Search for the cell housing the specified text and yield its (x, y) center coordinate. 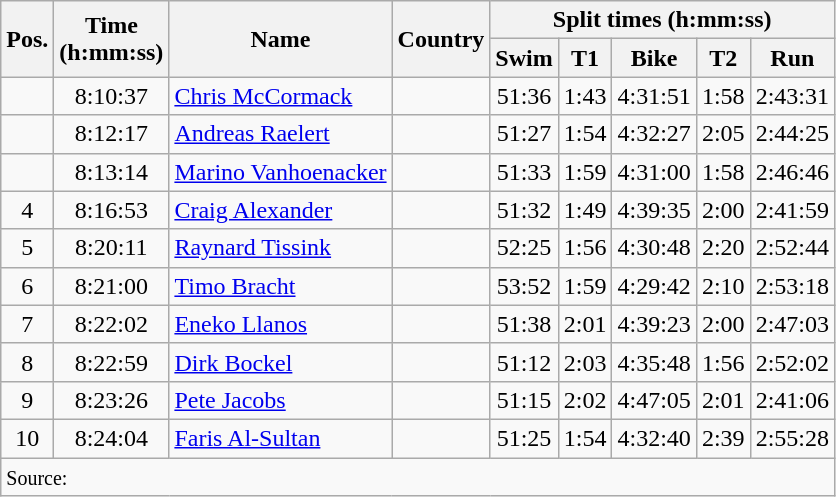
4 (28, 210)
51:27 (524, 134)
Time(h:mm:ss) (112, 39)
4:32:40 (654, 438)
T1 (585, 58)
4:39:35 (654, 210)
Pos. (28, 39)
Swim (524, 58)
2:05 (723, 134)
2:44:25 (792, 134)
1:43 (585, 96)
8:22:59 (112, 362)
8:12:17 (112, 134)
Dirk Bockel (280, 362)
2:46:46 (792, 172)
4:47:05 (654, 400)
4:29:42 (654, 286)
2:10 (723, 286)
2:03 (585, 362)
6 (28, 286)
2:53:18 (792, 286)
2:39 (723, 438)
8:23:26 (112, 400)
1:49 (585, 210)
Split times (h:mm:ss) (662, 20)
8 (28, 362)
Raynard Tissink (280, 248)
10 (28, 438)
2:43:31 (792, 96)
Bike (654, 58)
2:41:59 (792, 210)
Faris Al-Sultan (280, 438)
9 (28, 400)
8:10:37 (112, 96)
2:47:03 (792, 324)
51:38 (524, 324)
8:24:04 (112, 438)
Chris McCormack (280, 96)
2:02 (585, 400)
Pete Jacobs (280, 400)
51:15 (524, 400)
Marino Vanhoenacker (280, 172)
Craig Alexander (280, 210)
Country (441, 39)
Timo Bracht (280, 286)
Name (280, 39)
2:52:02 (792, 362)
2:55:28 (792, 438)
Run (792, 58)
4:31:51 (654, 96)
Andreas Raelert (280, 134)
51:32 (524, 210)
4:35:48 (654, 362)
2:52:44 (792, 248)
8:21:00 (112, 286)
4:39:23 (654, 324)
53:52 (524, 286)
51:25 (524, 438)
5 (28, 248)
T2 (723, 58)
51:36 (524, 96)
4:31:00 (654, 172)
8:16:53 (112, 210)
4:32:27 (654, 134)
52:25 (524, 248)
2:20 (723, 248)
8:20:11 (112, 248)
8:13:14 (112, 172)
7 (28, 324)
Eneko Llanos (280, 324)
2:41:06 (792, 400)
51:12 (524, 362)
4:30:48 (654, 248)
51:33 (524, 172)
8:22:02 (112, 324)
Source: (418, 477)
